Capture the cell that displays the provided text and extract its [x, y] central coordinate. 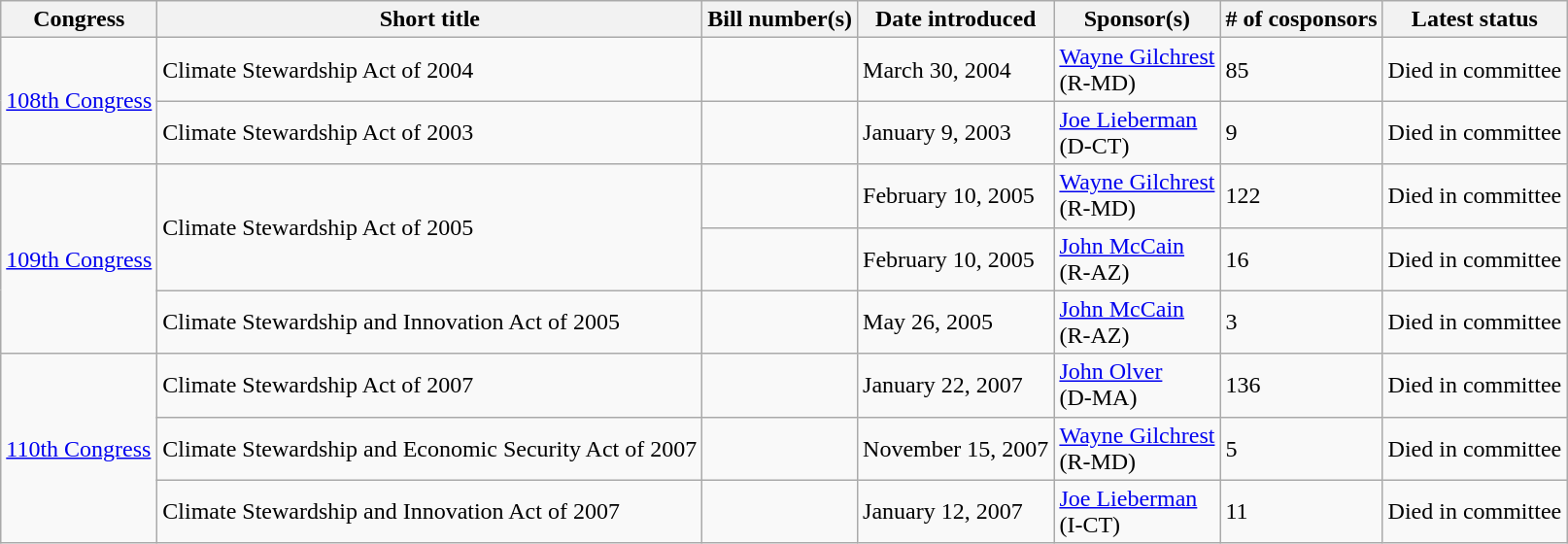
Bill number(s) [780, 19]
Joe Lieberman(I-CT) [1137, 511]
108th Congress [80, 101]
January 22, 2007 [956, 385]
Date introduced [956, 19]
Congress [80, 19]
John Olver(D-MA) [1137, 385]
5 [1302, 449]
Short title [429, 19]
November 15, 2007 [956, 449]
85 [1302, 70]
Joe Lieberman(D-CT) [1137, 132]
136 [1302, 385]
Climate Stewardship Act of 2007 [429, 385]
9 [1302, 132]
109th Congress [80, 258]
# of cosponsors [1302, 19]
Sponsor(s) [1137, 19]
January 12, 2007 [956, 511]
Climate Stewardship and Innovation Act of 2005 [429, 323]
March 30, 2004 [956, 70]
January 9, 2003 [956, 132]
Climate Stewardship and Innovation Act of 2007 [429, 511]
122 [1302, 196]
11 [1302, 511]
Climate Stewardship and Economic Security Act of 2007 [429, 449]
Climate Stewardship Act of 2005 [429, 227]
3 [1302, 323]
Climate Stewardship Act of 2004 [429, 70]
Climate Stewardship Act of 2003 [429, 132]
May 26, 2005 [956, 323]
16 [1302, 258]
110th Congress [80, 449]
Latest status [1475, 19]
